From the cell containing the given text, extract its center point as (x, y) coordinate. 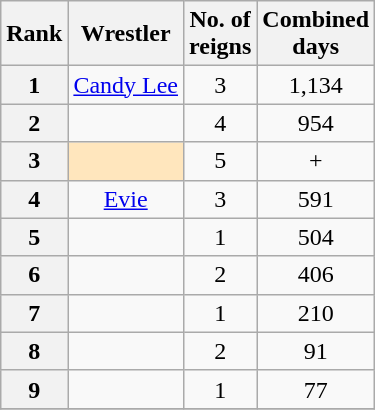
77 (316, 389)
210 (316, 313)
91 (316, 351)
9 (34, 389)
Evie (126, 199)
Candy Lee (126, 85)
Wrestler (126, 34)
591 (316, 199)
504 (316, 237)
6 (34, 275)
No. ofreigns (220, 34)
Rank (34, 34)
1,134 (316, 85)
406 (316, 275)
954 (316, 123)
7 (34, 313)
8 (34, 351)
Combineddays (316, 34)
+ (316, 161)
